Pinpoint the cell where the given text exists, returning its (x, y) midpoint coordinate. 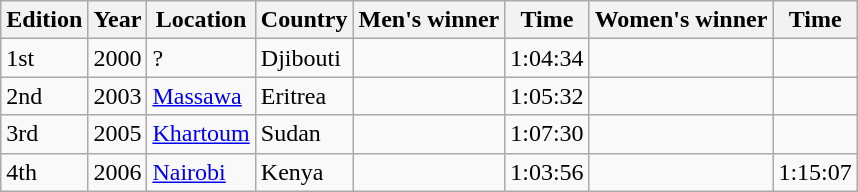
1:15:07 (815, 172)
Khartoum (201, 134)
Massawa (201, 96)
2006 (118, 172)
Country (304, 20)
2000 (118, 58)
Sudan (304, 134)
? (201, 58)
Location (201, 20)
1:03:56 (547, 172)
1st (44, 58)
2005 (118, 134)
Edition (44, 20)
Djibouti (304, 58)
2nd (44, 96)
2003 (118, 96)
Men's winner (429, 20)
1:04:34 (547, 58)
Eritrea (304, 96)
Nairobi (201, 172)
1:07:30 (547, 134)
3rd (44, 134)
4th (44, 172)
Year (118, 20)
Kenya (304, 172)
Women's winner (681, 20)
1:05:32 (547, 96)
